Extract the (X, Y) coordinate from the center of the cell holding the provided text.  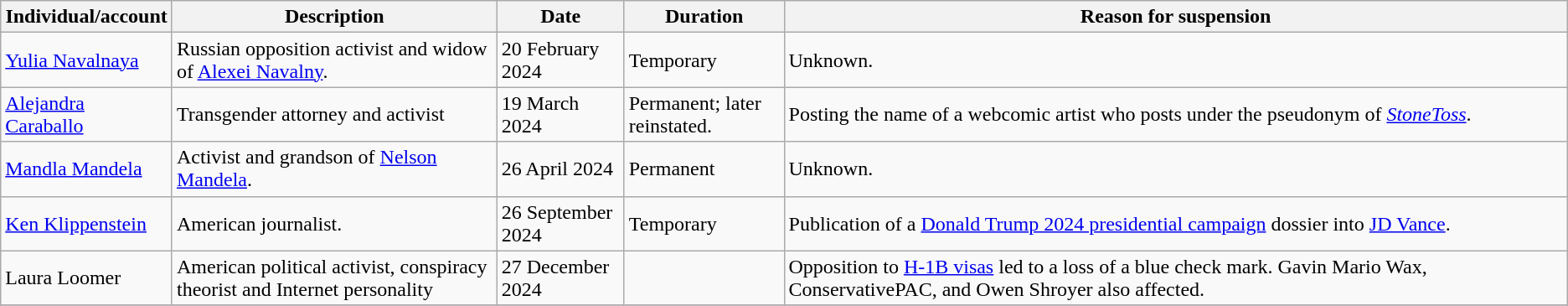
Russian opposition activist and widow of Alexei Navalny. (334, 60)
Ken Klippenstein (87, 223)
Duration (704, 17)
27 December 2024 (560, 278)
Opposition to H-1B visas led to a loss of a blue check mark. Gavin Mario Wax, ConservativePAC, and Owen Shroyer also affected. (1176, 278)
Permanent; later reinstated. (704, 114)
19 March 2024 (560, 114)
Permanent (704, 169)
Mandla Mandela (87, 169)
Yulia Navalnaya (87, 60)
26 April 2024 (560, 169)
Reason for suspension (1176, 17)
Publication of a Donald Trump 2024 presidential campaign dossier into JD Vance. (1176, 223)
Alejandra Caraballo (87, 114)
Date (560, 17)
Posting the name of a webcomic artist who posts under the pseudonym of StoneToss. (1176, 114)
American journalist. (334, 223)
Laura Loomer (87, 278)
26 September 2024 (560, 223)
20 February 2024 (560, 60)
Individual/account (87, 17)
Transgender attorney and activist (334, 114)
Activist and grandson of Nelson Mandela. (334, 169)
American political activist, conspiracy theorist and Internet personality (334, 278)
Description (334, 17)
